Identify which cell holds the provided text, then report its [X, Y] central coordinate. 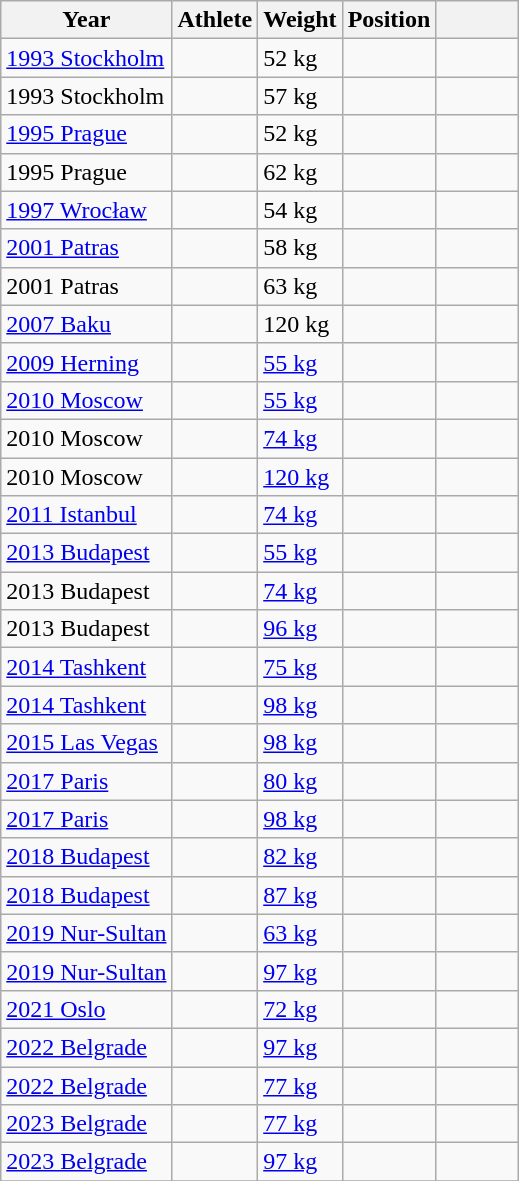
2011 Istanbul [86, 515]
Weight [300, 20]
2015 Las Vegas [86, 743]
58 kg [300, 248]
87 kg [300, 895]
Position [389, 20]
80 kg [300, 781]
54 kg [300, 210]
72 kg [300, 1009]
1997 Wrocław [86, 210]
2009 Herning [86, 362]
82 kg [300, 857]
57 kg [300, 96]
62 kg [300, 172]
Athlete [215, 20]
96 kg [300, 629]
2007 Baku [86, 324]
2021 Oslo [86, 1009]
Year [86, 20]
75 kg [300, 667]
